Find where the given text appears and provide that cell's center as [x, y] coordinate. 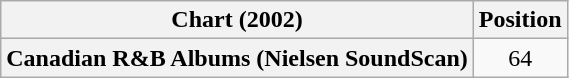
Chart (2002) [238, 20]
64 [520, 58]
Canadian R&B Albums (Nielsen SoundScan) [238, 58]
Position [520, 20]
